Return [x, y] of the center of cell containing provided text 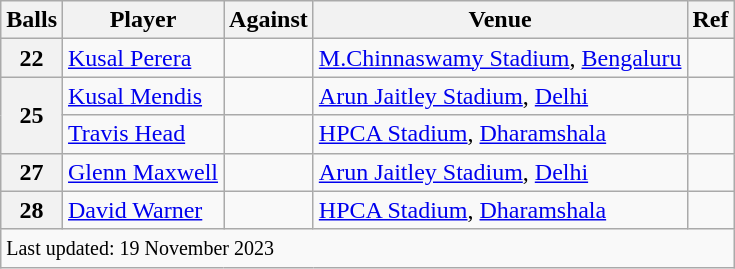
28 [32, 210]
Kusal Perera [144, 58]
M.Chinnaswamy Stadium, Bengaluru [500, 58]
27 [32, 172]
Kusal Mendis [144, 96]
Balls [32, 20]
Against [269, 20]
Glenn Maxwell [144, 172]
Last updated: 19 November 2023 [368, 248]
Player [144, 20]
Travis Head [144, 134]
David Warner [144, 210]
25 [32, 115]
Ref [710, 20]
Venue [500, 20]
22 [32, 58]
